Return [x, y] of the center of cell containing provided text 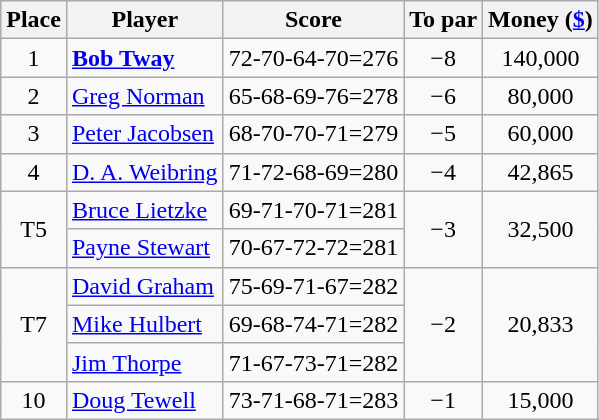
4 [34, 172]
David Graham [144, 286]
65-68-69-76=278 [314, 96]
10 [34, 400]
Money ($) [541, 20]
71-67-73-71=282 [314, 362]
T5 [34, 229]
Payne Stewart [144, 248]
70-67-72-72=281 [314, 248]
Bruce Lietzke [144, 210]
−8 [444, 58]
Score [314, 20]
72-70-64-70=276 [314, 58]
20,833 [541, 324]
To par [444, 20]
1 [34, 58]
Player [144, 20]
T7 [34, 324]
Bob Tway [144, 58]
69-71-70-71=281 [314, 210]
60,000 [541, 134]
75-69-71-67=282 [314, 286]
−5 [444, 134]
15,000 [541, 400]
80,000 [541, 96]
42,865 [541, 172]
Place [34, 20]
−2 [444, 324]
Peter Jacobsen [144, 134]
32,500 [541, 229]
D. A. Weibring [144, 172]
68-70-70-71=279 [314, 134]
Doug Tewell [144, 400]
3 [34, 134]
−1 [444, 400]
2 [34, 96]
71-72-68-69=280 [314, 172]
Jim Thorpe [144, 362]
−3 [444, 229]
−6 [444, 96]
140,000 [541, 58]
−4 [444, 172]
69-68-74-71=282 [314, 324]
Mike Hulbert [144, 324]
73-71-68-71=283 [314, 400]
Greg Norman [144, 96]
